Detect which cell encompasses the target text, then output its (x, y) center coordinate. 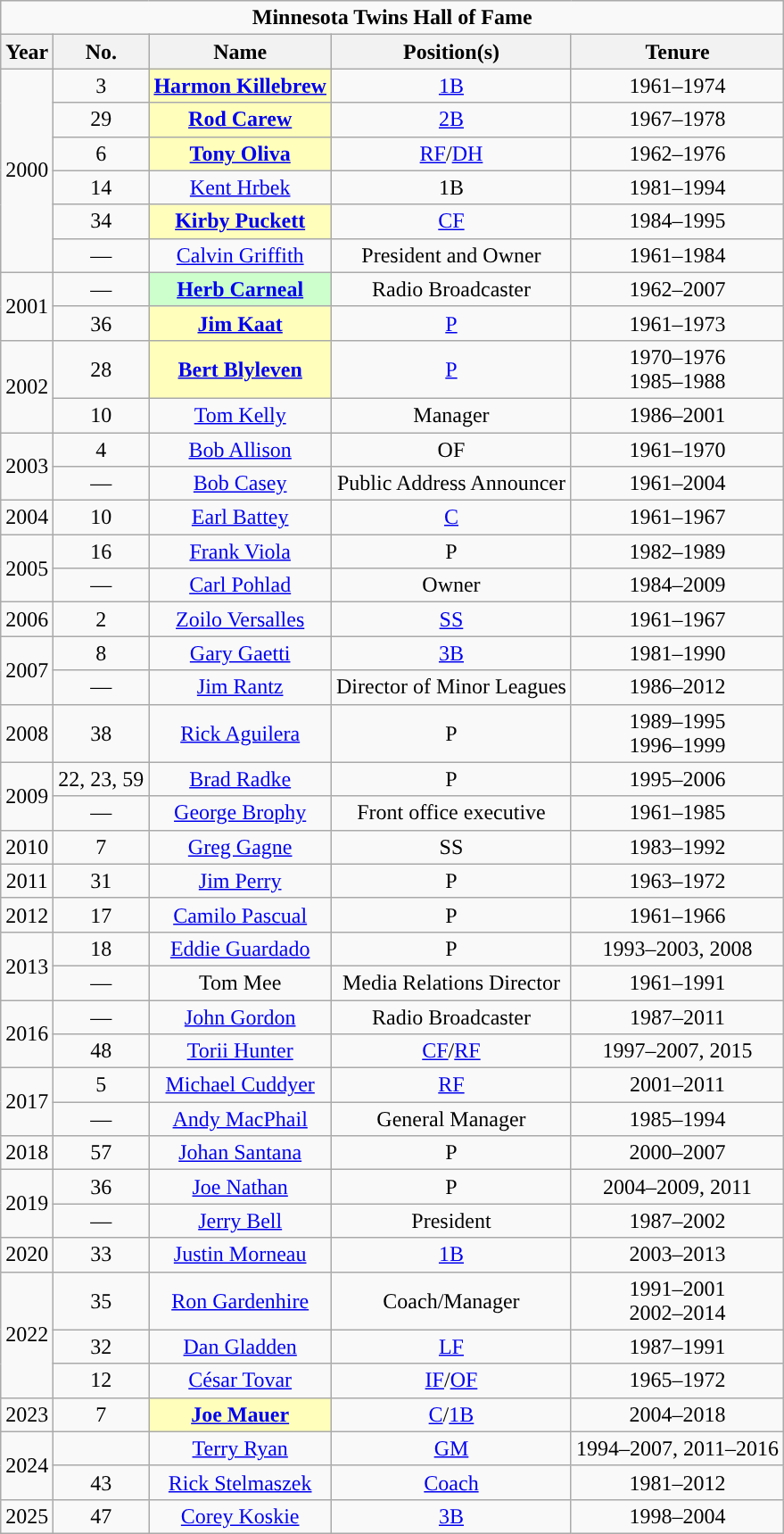
Kent Hrbek (241, 187)
28 (102, 369)
2013 (27, 966)
1981–1990 (677, 653)
34 (102, 221)
1986–2001 (677, 415)
OF (451, 449)
Gary Gaetti (241, 653)
1982–1989 (677, 551)
Media Relations Director (451, 983)
2004 (27, 518)
Ron Gardenhire (241, 1301)
2008 (27, 734)
1998–2004 (677, 1516)
22, 23, 59 (102, 779)
2004–2009, 2011 (677, 1187)
2007 (27, 670)
Jerry Bell (241, 1221)
Herb Carneal (241, 289)
2011 (27, 881)
1987–2002 (677, 1221)
2018 (27, 1153)
1962–2007 (677, 289)
Public Address Announcer (451, 484)
14 (102, 187)
2017 (27, 1102)
No. (102, 52)
2012 (27, 915)
Terry Ryan (241, 1448)
38 (102, 734)
2003–2013 (677, 1255)
Carl Pohlad (241, 585)
Tony Oliva (241, 153)
President and Owner (451, 255)
1995–2006 (677, 779)
1965–1972 (677, 1381)
1997–2007, 2015 (677, 1051)
César Tovar (241, 1381)
2003 (27, 466)
1991–20012002–2014 (677, 1301)
Michael Cuddyer (241, 1085)
2010 (27, 847)
1981–2012 (677, 1482)
6 (102, 153)
1961–1973 (677, 323)
Bob Casey (241, 484)
2006 (27, 619)
4 (102, 449)
1961–1984 (677, 255)
Rick Stelmaszek (241, 1482)
57 (102, 1153)
1981–1994 (677, 187)
Corey Koskie (241, 1516)
Kirby Puckett (241, 221)
2023 (27, 1414)
Minnesota Twins Hall of Fame (392, 18)
1970–19761985–1988 (677, 369)
Rick Aguilera (241, 734)
16 (102, 551)
1962–1976 (677, 153)
Camilo Pascual (241, 915)
2004–2018 (677, 1414)
48 (102, 1051)
Bert Blyleven (241, 369)
President (451, 1221)
Jim Kaat (241, 323)
1983–1992 (677, 847)
Andy MacPhail (241, 1119)
5 (102, 1085)
3 (102, 86)
2019 (27, 1204)
1989–19951996–1999 (677, 734)
Calvin Griffith (241, 255)
Eddie Guardado (241, 949)
RF/DH (451, 153)
1987–1991 (677, 1347)
Harmon Killebrew (241, 86)
Justin Morneau (241, 1255)
1961–1991 (677, 983)
1986–2012 (677, 687)
Earl Battey (241, 518)
Position(s) (451, 52)
Director of Minor Leagues (451, 687)
Owner (451, 585)
Jim Rantz (241, 687)
Rod Carew (241, 120)
Frank Viola (241, 551)
1961–2004 (677, 484)
2025 (27, 1516)
Joe Mauer (241, 1414)
IF/OF (451, 1381)
1961–1974 (677, 86)
1963–1972 (677, 881)
Zoilo Versalles (241, 619)
George Brophy (241, 813)
Joe Nathan (241, 1187)
47 (102, 1516)
RF (451, 1085)
2 (102, 619)
43 (102, 1482)
Greg Gagne (241, 847)
2000–2007 (677, 1153)
Jim Perry (241, 881)
Johan Santana (241, 1153)
Tom Mee (241, 983)
2001–2011 (677, 1085)
Tenure (677, 52)
Coach (451, 1482)
GM (451, 1448)
C (451, 518)
2009 (27, 796)
2020 (27, 1255)
12 (102, 1381)
LF (451, 1347)
Front office executive (451, 813)
29 (102, 120)
Coach/Manager (451, 1301)
1967–1978 (677, 120)
Torii Hunter (241, 1051)
Bob Allison (241, 449)
1984–2009 (677, 585)
Name (241, 52)
8 (102, 653)
1993–2003, 2008 (677, 949)
1961–1970 (677, 449)
CF (451, 221)
1984–1995 (677, 221)
General Manager (451, 1119)
2022 (27, 1335)
17 (102, 915)
2000 (27, 170)
2001 (27, 306)
31 (102, 881)
2002 (27, 386)
35 (102, 1301)
2005 (27, 568)
CF/RF (451, 1051)
2024 (27, 1465)
Year (27, 52)
Dan Gladden (241, 1347)
1961–1985 (677, 813)
Brad Radke (241, 779)
2016 (27, 1033)
33 (102, 1255)
2B (451, 120)
John Gordon (241, 1016)
Tom Kelly (241, 415)
Manager (451, 415)
1987–2011 (677, 1016)
1994–2007, 2011–2016 (677, 1448)
1985–1994 (677, 1119)
1961–1966 (677, 915)
C/1B (451, 1414)
18 (102, 949)
32 (102, 1347)
